From the cell containing the given text, extract its center point as [x, y] coordinate. 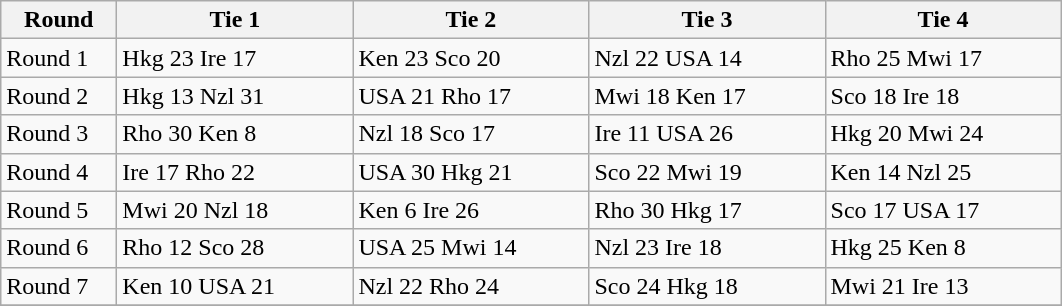
Round 4 [59, 172]
Nzl 23 Ire 18 [707, 248]
Hkg 20 Mwi 24 [943, 134]
Ire 11 USA 26 [707, 134]
USA 25 Mwi 14 [471, 248]
Hkg 13 Nzl 31 [235, 96]
Round 2 [59, 96]
USA 30 Hkg 21 [471, 172]
Rho 12 Sco 28 [235, 248]
Round 6 [59, 248]
Tie 4 [943, 20]
Sco 17 USA 17 [943, 210]
Round [59, 20]
Sco 18 Ire 18 [943, 96]
Nzl 22 USA 14 [707, 58]
Rho 25 Mwi 17 [943, 58]
Ire 17 Rho 22 [235, 172]
Round 7 [59, 286]
Round 5 [59, 210]
Ken 23 Sco 20 [471, 58]
Sco 22 Mwi 19 [707, 172]
Tie 3 [707, 20]
Hkg 25 Ken 8 [943, 248]
Mwi 18 Ken 17 [707, 96]
Ken 6 Ire 26 [471, 210]
Ken 10 USA 21 [235, 286]
Round 3 [59, 134]
Hkg 23 Ire 17 [235, 58]
Rho 30 Hkg 17 [707, 210]
Ken 14 Nzl 25 [943, 172]
Rho 30 Ken 8 [235, 134]
USA 21 Rho 17 [471, 96]
Tie 2 [471, 20]
Mwi 21 Ire 13 [943, 286]
Nzl 22 Rho 24 [471, 286]
Mwi 20 Nzl 18 [235, 210]
Tie 1 [235, 20]
Round 1 [59, 58]
Sco 24 Hkg 18 [707, 286]
Nzl 18 Sco 17 [471, 134]
